Scan for the cell matching the given text and deliver its [x, y] coordinate at center. 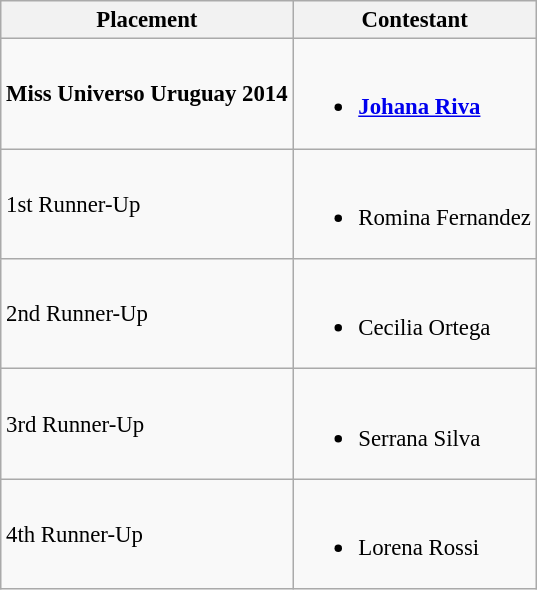
Miss Universo Uruguay 2014 [147, 94]
2nd Runner-Up [147, 314]
Serrana Silva [414, 424]
Cecilia Ortega [414, 314]
4th Runner-Up [147, 534]
Lorena Rossi [414, 534]
1st Runner-Up [147, 204]
Romina Fernandez [414, 204]
Contestant [414, 20]
Placement [147, 20]
3rd Runner-Up [147, 424]
Johana Riva [414, 94]
